Determine the (X, Y) coordinate at the center of the cell enclosing the given text.  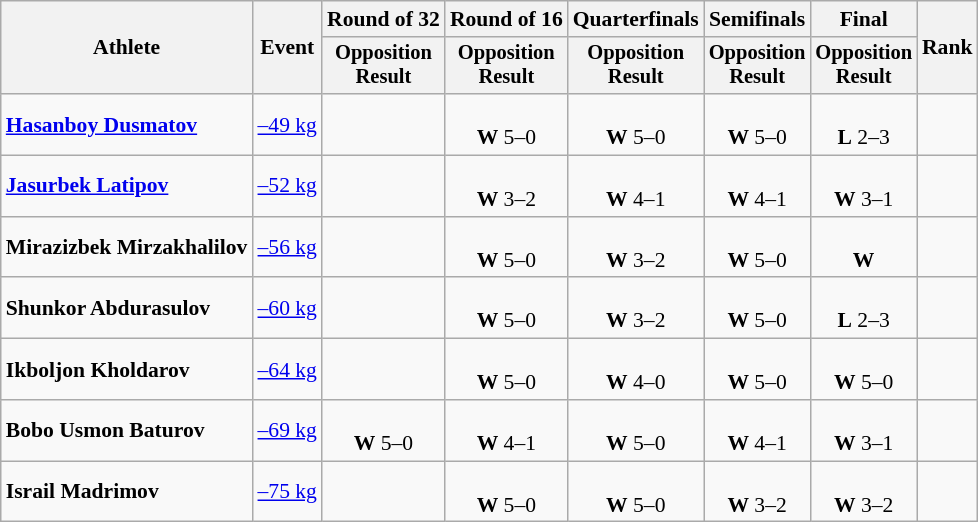
Mirazizbek Mirzakhalilov (127, 248)
W (864, 248)
–52 kg (286, 186)
Ikboljon Kholdarov (127, 370)
Rank (948, 48)
–64 kg (286, 370)
W 4–0 (636, 370)
–49 kg (286, 124)
Round of 32 (384, 19)
Athlete (127, 48)
Semifinals (758, 19)
–69 kg (286, 430)
Quarterfinals (636, 19)
Round of 16 (506, 19)
Event (286, 48)
Final (864, 19)
Israil Madrimov (127, 492)
–56 kg (286, 248)
–60 kg (286, 308)
Jasurbek Latipov (127, 186)
Hasanboy Dusmatov (127, 124)
Shunkor Abdurasulov (127, 308)
Bobo Usmon Baturov (127, 430)
–75 kg (286, 492)
